Find where the given text appears and provide that cell's center as (X, Y) coordinate. 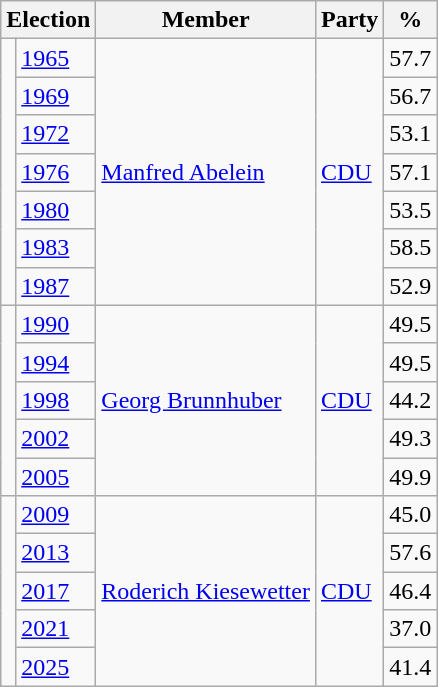
57.7 (410, 58)
53.1 (410, 134)
46.4 (410, 591)
2013 (56, 553)
2017 (56, 591)
% (410, 20)
1990 (56, 324)
49.9 (410, 477)
Roderich Kiesewetter (206, 591)
2005 (56, 477)
1976 (56, 172)
57.6 (410, 553)
Election (48, 20)
2025 (56, 667)
1983 (56, 248)
53.5 (410, 210)
Georg Brunnhuber (206, 400)
2021 (56, 629)
37.0 (410, 629)
2002 (56, 438)
2009 (56, 515)
1965 (56, 58)
45.0 (410, 515)
41.4 (410, 667)
Member (206, 20)
56.7 (410, 96)
Manfred Abelein (206, 172)
49.3 (410, 438)
58.5 (410, 248)
1994 (56, 362)
57.1 (410, 172)
1980 (56, 210)
1998 (56, 400)
52.9 (410, 286)
1969 (56, 96)
Party (349, 20)
1987 (56, 286)
44.2 (410, 400)
1972 (56, 134)
